Provide the [x, y] coordinate of the cell's center where the given text is located.  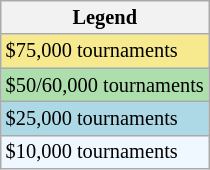
Legend [105, 17]
$25,000 tournaments [105, 118]
$10,000 tournaments [105, 152]
$50/60,000 tournaments [105, 85]
$75,000 tournaments [105, 51]
